Output the (X, Y) coordinate of the center of the cell containing the given text.  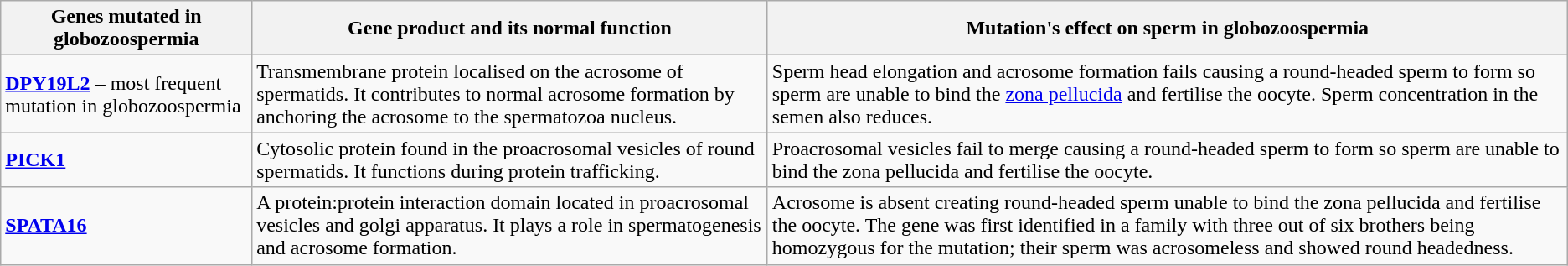
Genes mutated in globozoospermia (126, 29)
PICK1 (126, 159)
DPY19L2 – most frequent mutation in globozoospermia (126, 94)
SPATA16 (126, 226)
Mutation's effect on sperm in globozoospermia (1168, 29)
Gene product and its normal function (510, 29)
A protein:protein interaction domain located in proacrosomal vesicles and golgi apparatus. It plays a role in spermatogenesis and acrosome formation. (510, 226)
Proacrosomal vesicles fail to merge causing a round-headed sperm to form so sperm are unable to bind the zona pellucida and fertilise the oocyte. (1168, 159)
Cytosolic protein found in the proacrosomal vesicles of round spermatids. It functions during protein trafficking. (510, 159)
